Capture the cell that displays the provided text and extract its [X, Y] central coordinate. 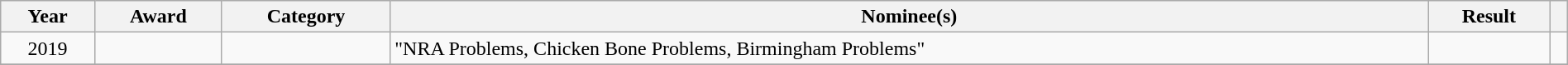
Nominee(s) [910, 17]
Category [306, 17]
"NRA Problems, Chicken Bone Problems, Birmingham Problems" [910, 48]
Result [1489, 17]
Year [48, 17]
Award [158, 17]
2019 [48, 48]
